Return the (x, y) coordinate for the center point of the cell that contains the specified text.  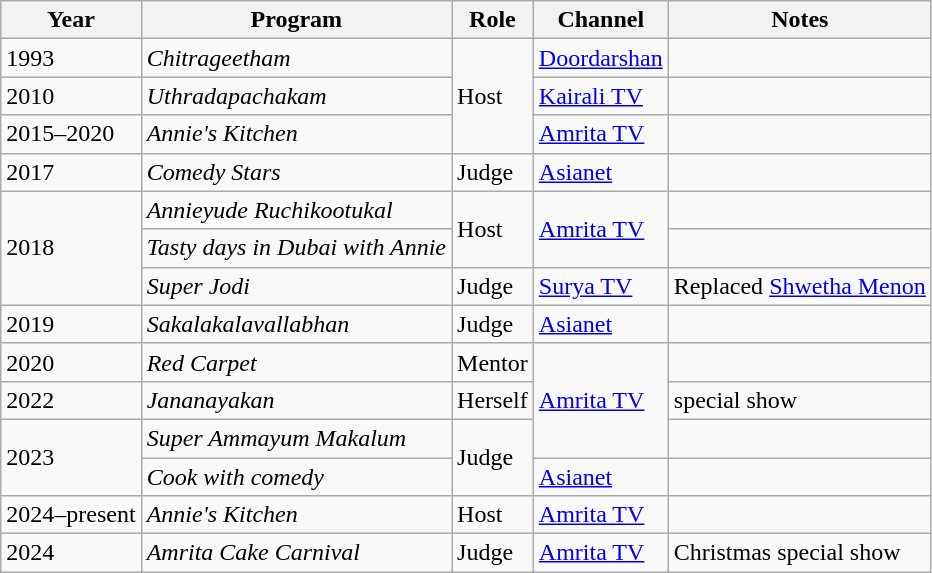
2018 (71, 248)
Chitrageetham (296, 58)
2024–present (71, 515)
Herself (493, 400)
Red Carpet (296, 362)
Kairali TV (600, 96)
2019 (71, 324)
Replaced Shwetha Menon (800, 286)
2024 (71, 553)
Comedy Stars (296, 172)
Tasty days in Dubai with Annie (296, 248)
Super Jodi (296, 286)
2022 (71, 400)
2023 (71, 457)
Year (71, 20)
Program (296, 20)
2017 (71, 172)
Uthradapachakam (296, 96)
2020 (71, 362)
Surya TV (600, 286)
Role (493, 20)
Cook with comedy (296, 477)
Channel (600, 20)
2010 (71, 96)
Doordarshan (600, 58)
Notes (800, 20)
Annieyude Ruchikootukal (296, 210)
Super Ammayum Makalum (296, 438)
Sakalakalavallabhan (296, 324)
Mentor (493, 362)
Christmas special show (800, 553)
2015–2020 (71, 134)
1993 (71, 58)
special show (800, 400)
Amrita Cake Carnival (296, 553)
Jananayakan (296, 400)
